Find where the given text appears and provide that cell's center as [x, y] coordinate. 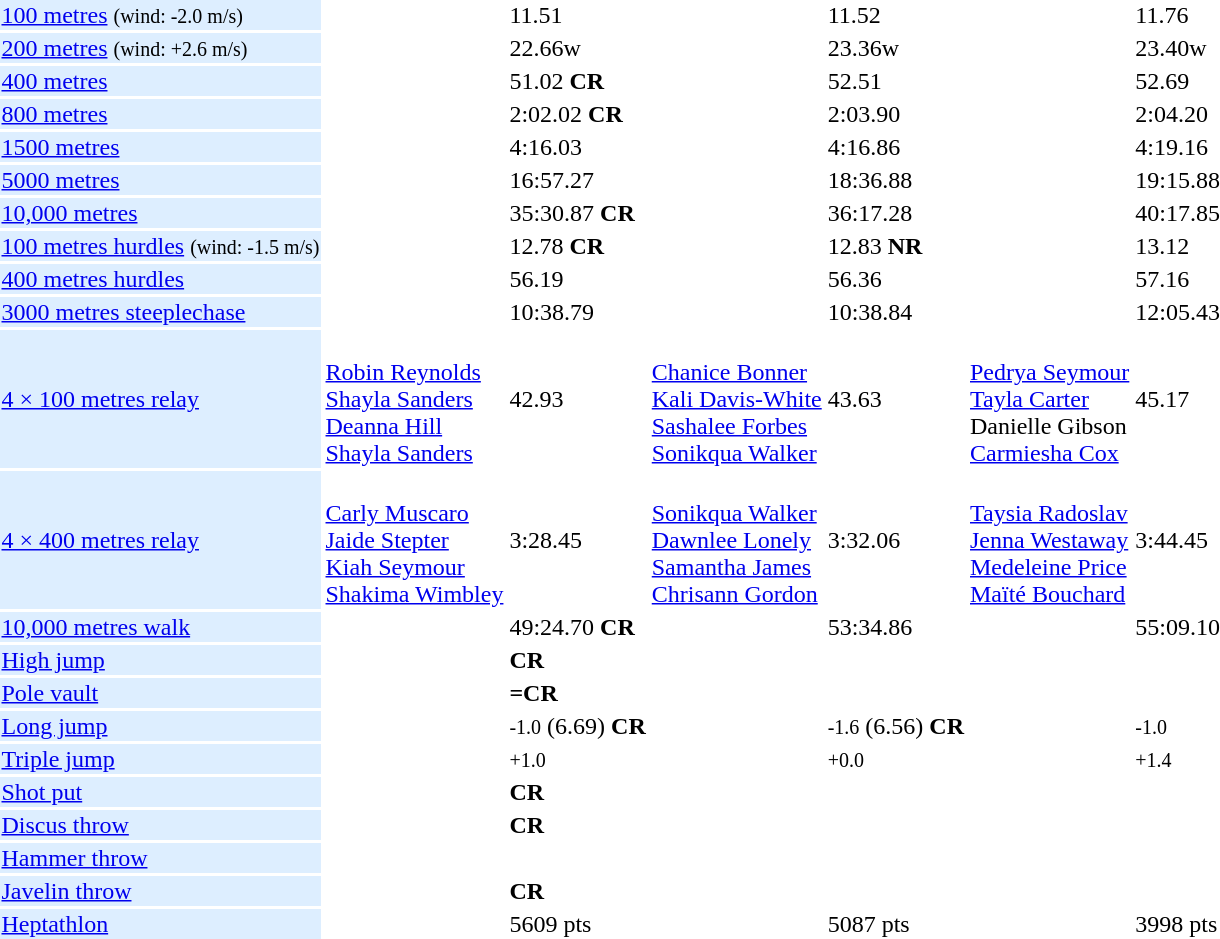
-1.6 (6.56) CR [896, 726]
Heptathlon [160, 924]
+0.0 [896, 759]
Javelin throw [160, 891]
Long jump [160, 726]
Robin ReynoldsShayla SandersDeanna HillShayla Sanders [414, 399]
11.52 [896, 15]
800 metres [160, 114]
Chanice BonnerKali Davis-WhiteSashalee ForbesSonikqua Walker [736, 399]
400 metres [160, 81]
12.83 NR [896, 246]
2:02.02 CR [578, 114]
5609 pts [578, 924]
12.78 CR [578, 246]
10,000 metres walk [160, 627]
Carly MuscaroJaide StepterKiah SeymourShakima Wimbley [414, 540]
200 metres (wind: +2.6 m/s) [160, 48]
5087 pts [896, 924]
-1.0 (6.69) CR [578, 726]
Pole vault [160, 693]
11.51 [578, 15]
Sonikqua WalkerDawnlee LonelySamantha JamesChrisann Gordon [736, 540]
3:32.06 [896, 540]
35:30.87 CR [578, 213]
Hammer throw [160, 858]
2:03.90 [896, 114]
Triple jump [160, 759]
100 metres (wind: -2.0 m/s) [160, 15]
=CR [578, 693]
10:38.79 [578, 312]
56.36 [896, 279]
4 × 400 metres relay [160, 540]
Taysia RadoslavJenna WestawayMedeleine PriceMaïté Bouchard [1050, 540]
100 metres hurdles (wind: -1.5 m/s) [160, 246]
10:38.84 [896, 312]
4 × 100 metres relay [160, 399]
43.63 [896, 399]
4:16.86 [896, 147]
High jump [160, 660]
42.93 [578, 399]
53:34.86 [896, 627]
3:28.45 [578, 540]
16:57.27 [578, 180]
3000 metres steeplechase [160, 312]
52.51 [896, 81]
49:24.70 CR [578, 627]
Discus throw [160, 825]
51.02 CR [578, 81]
1500 metres [160, 147]
Pedrya SeymourTayla CarterDanielle GibsonCarmiesha Cox [1050, 399]
4:16.03 [578, 147]
+1.0 [578, 759]
Shot put [160, 792]
5000 metres [160, 180]
400 metres hurdles [160, 279]
18:36.88 [896, 180]
22.66w [578, 48]
36:17.28 [896, 213]
56.19 [578, 279]
23.36w [896, 48]
10,000 metres [160, 213]
